Provide the (x, y) coordinate of the cell's center where the given text is located.  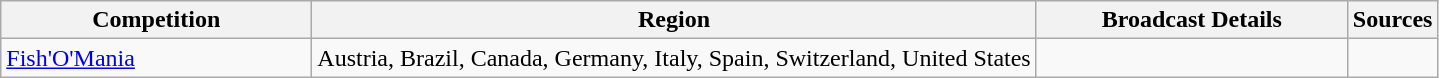
Fish'O'Mania (156, 58)
Competition (156, 20)
Sources (1392, 20)
Broadcast Details (1192, 20)
Region (674, 20)
Austria, Brazil, Canada, Germany, Italy, Spain, Switzerland, United States (674, 58)
